Determine the [X, Y] coordinate at the center of the cell enclosing the given text.  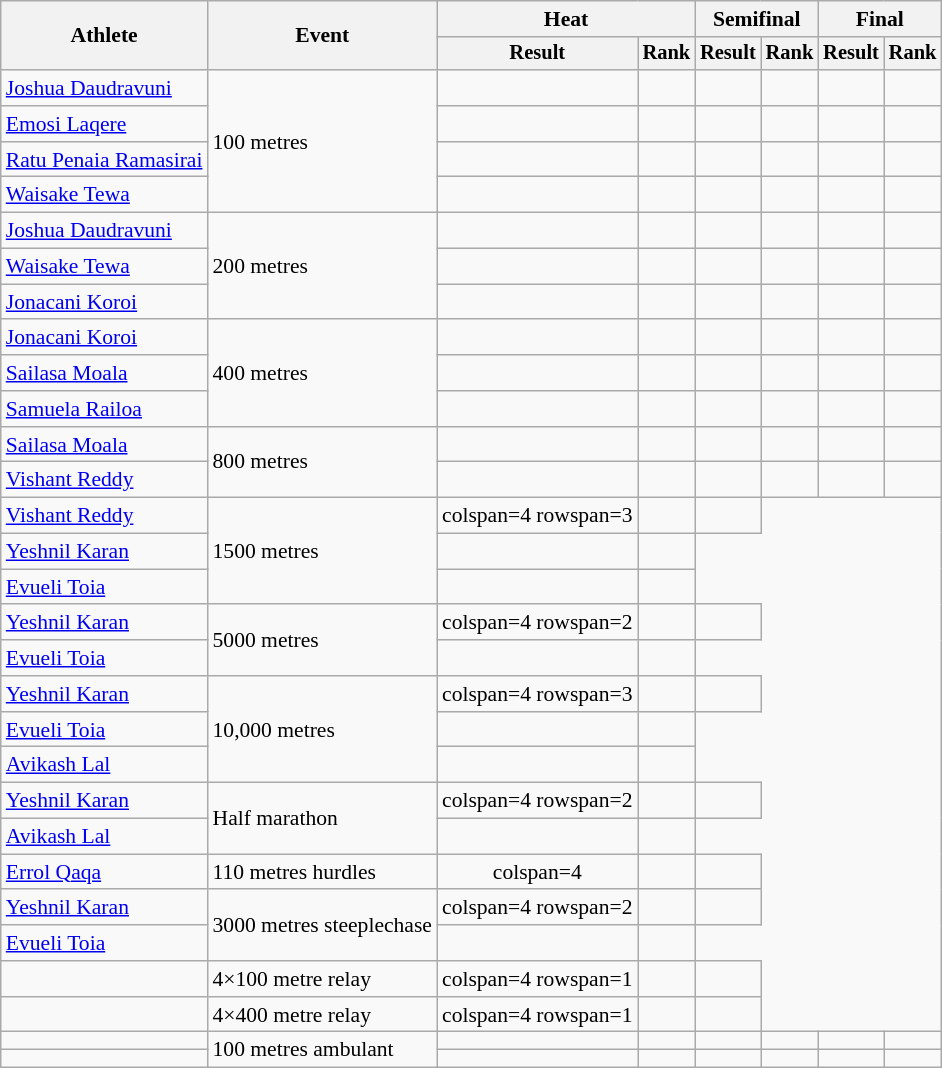
Semifinal [756, 19]
400 metres [322, 374]
110 metres hurdles [322, 872]
Errol Qaqa [104, 872]
5000 metres [322, 640]
Heat [566, 19]
Ratu Penaia Ramasirai [104, 160]
colspan=4 [538, 872]
Event [322, 36]
800 metres [322, 462]
10,000 metres [322, 730]
100 metres [322, 141]
100 metres ambulant [322, 1050]
Final [880, 19]
Half marathon [322, 818]
4×400 metre relay [322, 1015]
1500 metres [322, 552]
Emosi Laqere [104, 124]
Samuela Railoa [104, 409]
200 metres [322, 266]
4×100 metre relay [322, 979]
Athlete [104, 36]
3000 metres steeplechase [322, 926]
